Detect which cell encompasses the target text, then output its (x, y) center coordinate. 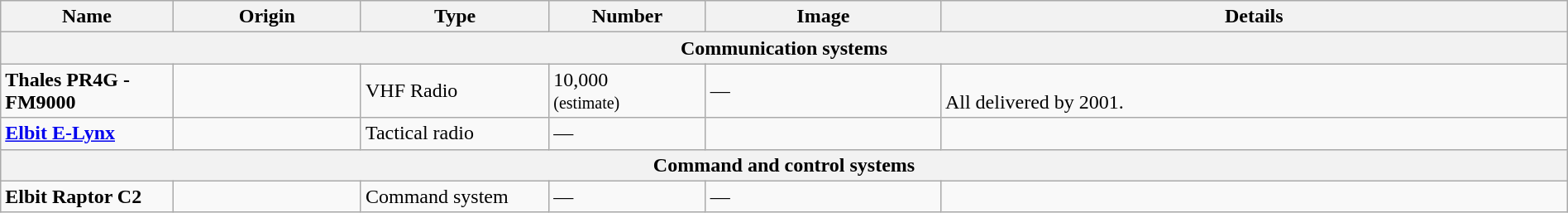
Type (455, 17)
Elbit E-Lynx (87, 133)
Image (823, 17)
Details (1254, 17)
Command system (455, 196)
10,000(estimate) (627, 91)
Number (627, 17)
Elbit Raptor C2 (87, 196)
All delivered by 2001. (1254, 91)
Origin (266, 17)
VHF Radio (455, 91)
Name (87, 17)
Communication systems (784, 48)
Tactical radio (455, 133)
Command and control systems (784, 165)
Thales PR4G - FM9000 (87, 91)
